Scan for the cell matching the given text and deliver its [X, Y] coordinate at center. 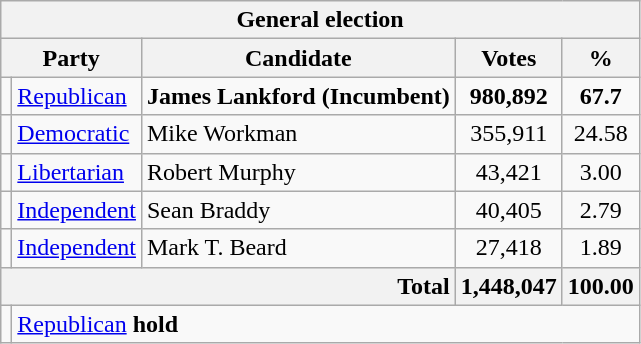
Mark T. Beard [298, 248]
Votes [508, 58]
43,421 [508, 172]
Robert Murphy [298, 172]
100.00 [600, 286]
Mike Workman [298, 134]
27,418 [508, 248]
980,892 [508, 96]
24.58 [600, 134]
% [600, 58]
1.89 [600, 248]
40,405 [508, 210]
General election [320, 20]
Democratic [77, 134]
Party [72, 58]
Candidate [298, 58]
2.79 [600, 210]
355,911 [508, 134]
67.7 [600, 96]
3.00 [600, 172]
Republican [77, 96]
Libertarian [77, 172]
James Lankford (Incumbent) [298, 96]
Total [228, 286]
Republican hold [326, 324]
Sean Braddy [298, 210]
1,448,047 [508, 286]
